Extract the (X, Y) coordinate from the center of the cell holding the provided text.  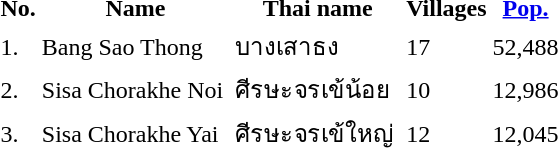
10 (446, 90)
ศีรษะจรเข้น้อย (318, 90)
บางเสาธง (318, 46)
Sisa Chorakhe Noi (135, 90)
Bang Sao Thong (135, 46)
17 (446, 46)
